Capture the cell that displays the provided text and extract its [x, y] central coordinate. 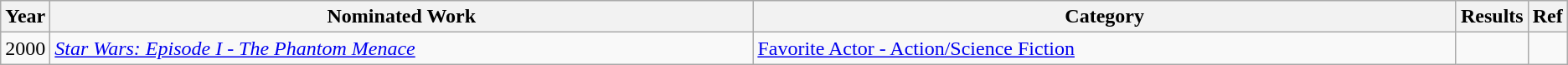
Category [1105, 17]
Star Wars: Episode I - The Phantom Menace [402, 48]
Year [25, 17]
Results [1492, 17]
Nominated Work [402, 17]
2000 [25, 48]
Ref [1548, 17]
Favorite Actor - Action/Science Fiction [1105, 48]
